Locate the cell with the specified text and output its (x, y) center coordinate. 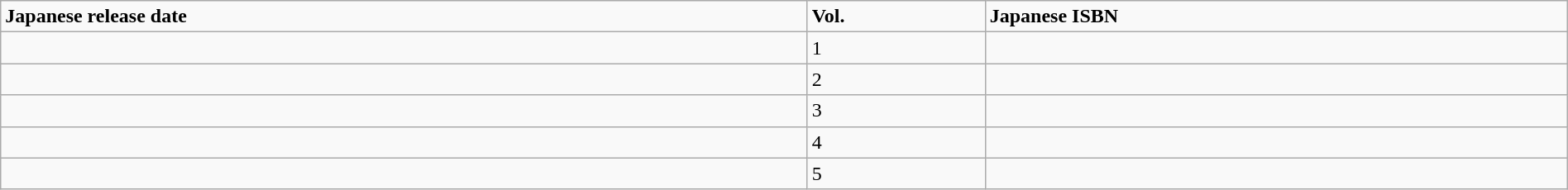
4 (896, 142)
Vol. (896, 17)
2 (896, 79)
Japanese release date (404, 17)
5 (896, 173)
Japanese ISBN (1276, 17)
3 (896, 111)
1 (896, 48)
